Pinpoint the cell where the given text exists, returning its [X, Y] midpoint coordinate. 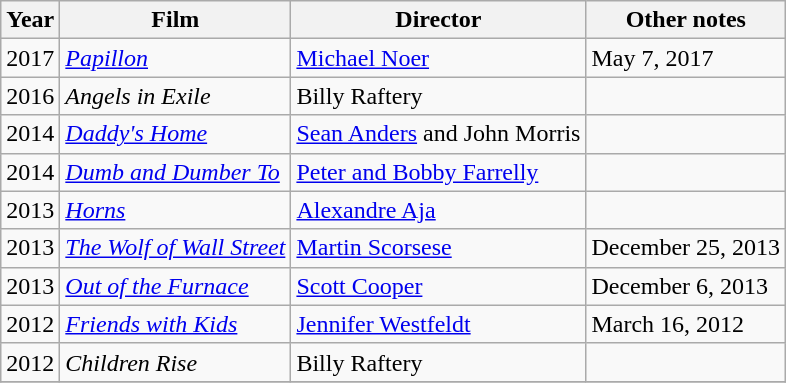
Children Rise [176, 362]
Scott Cooper [438, 286]
The Wolf of Wall Street [176, 248]
December 25, 2013 [686, 248]
March 16, 2012 [686, 324]
Year [30, 20]
Peter and Bobby Farrelly [438, 172]
2016 [30, 96]
Alexandre Aja [438, 210]
Jennifer Westfeldt [438, 324]
2017 [30, 58]
Friends with Kids [176, 324]
Daddy's Home [176, 134]
December 6, 2013 [686, 286]
Other notes [686, 20]
Angels in Exile [176, 96]
Martin Scorsese [438, 248]
Film [176, 20]
Director [438, 20]
Out of the Furnace [176, 286]
Dumb and Dumber To [176, 172]
Papillon [176, 58]
Michael Noer [438, 58]
Horns [176, 210]
Sean Anders and John Morris [438, 134]
May 7, 2017 [686, 58]
